Determine the [X, Y] coordinate at the center of the cell enclosing the given text.  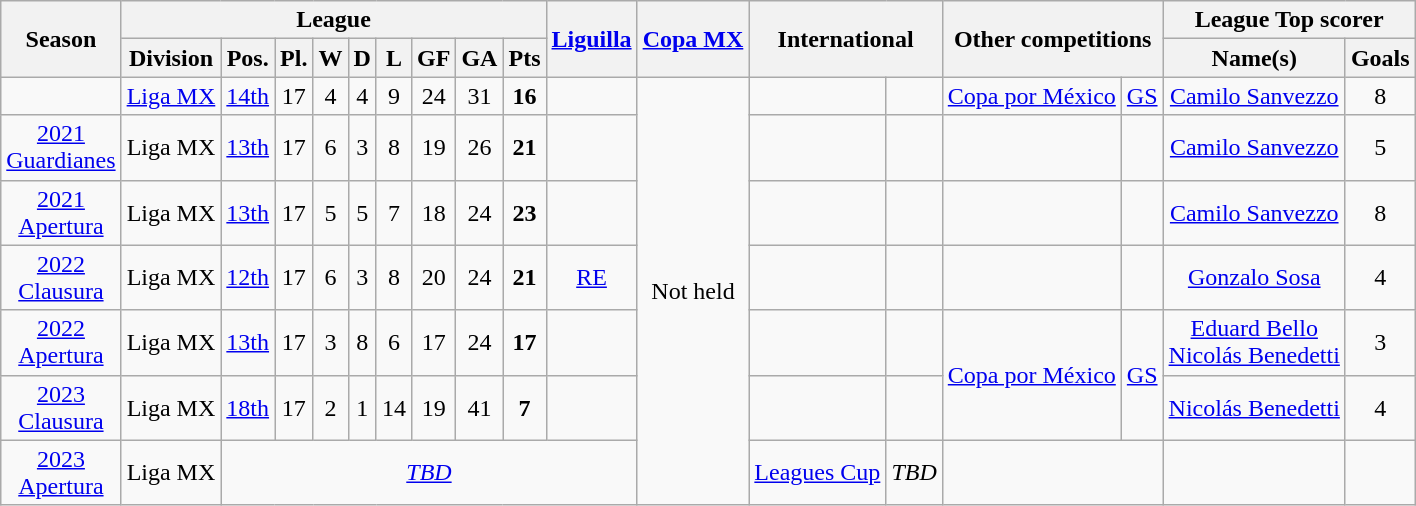
Gonzalo Sosa [1254, 278]
Season [61, 39]
RE [592, 278]
Other competitions [1052, 39]
Pl. [294, 58]
26 [480, 148]
Nicolás Benedetti [1254, 408]
41 [480, 408]
International [846, 39]
20 [433, 278]
2 [330, 408]
2022 Clausura [61, 278]
Leagues Cup [818, 472]
Copa MX [693, 39]
9 [394, 96]
14 [394, 408]
Liguilla [592, 39]
12th [248, 278]
L [394, 58]
Pos. [248, 58]
2021 Apertura [61, 212]
1 [362, 408]
Eduard Bello Nicolás Benedetti [1254, 342]
Goals [1380, 58]
31 [480, 96]
W [330, 58]
Name(s) [1254, 58]
2023 Clausura [61, 408]
D [362, 58]
18th [248, 408]
Not held [693, 291]
16 [524, 96]
Pts [524, 58]
GF [433, 58]
GA [480, 58]
2023 Apertura [61, 472]
2021 Guardianes [61, 148]
23 [524, 212]
14th [248, 96]
League Top scorer [1289, 20]
18 [433, 212]
Division [171, 58]
League [334, 20]
2022 Apertura [61, 342]
